Scan for the cell matching the given text and deliver its (x, y) coordinate at center. 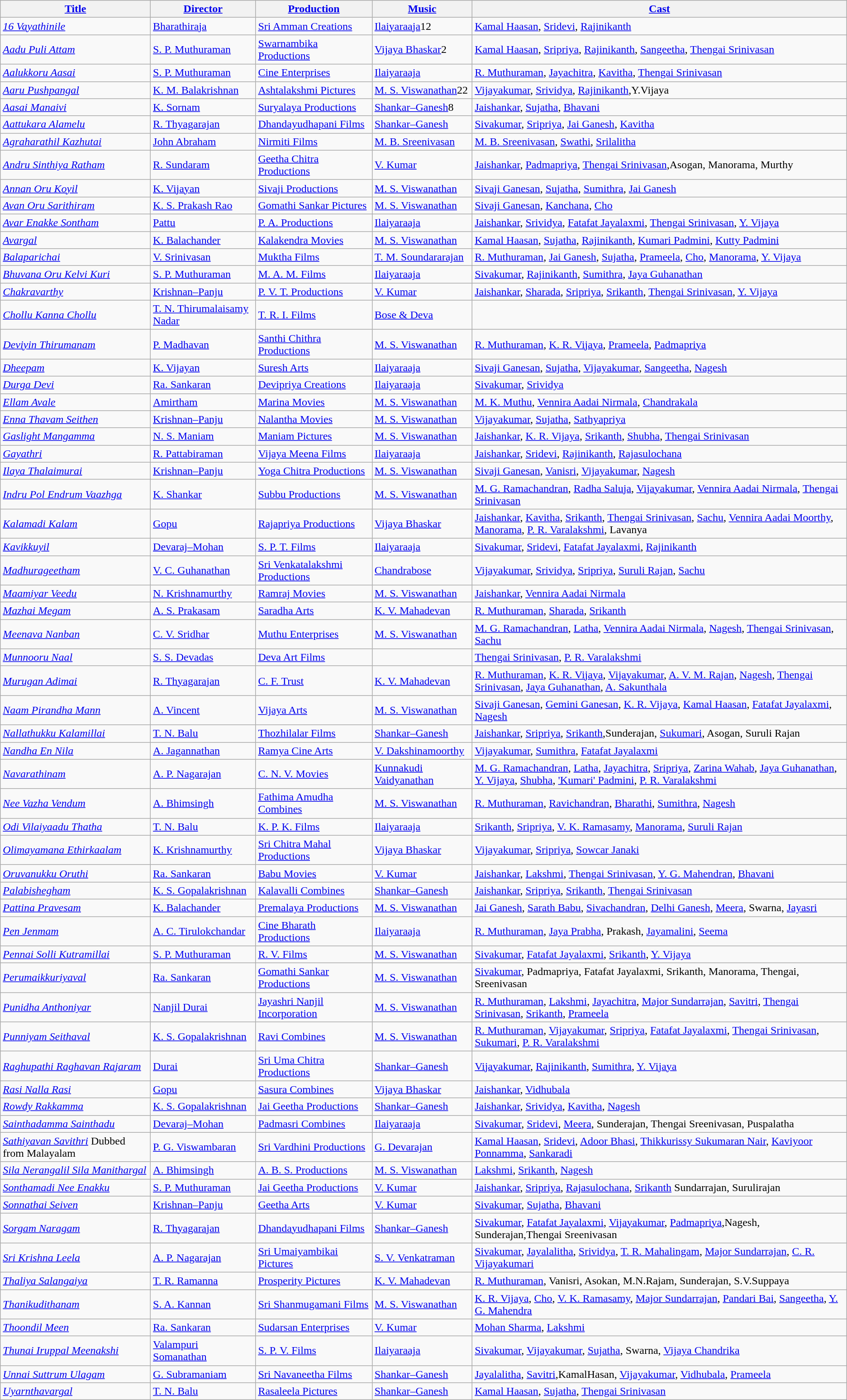
Bose & Deva (422, 315)
Jaishankar, Sharada, Sripriya, Srikanth, Thengai Srinivasan, Y. Vijaya (660, 292)
Sivaji Ganesan, Gemini Ganesan, K. R. Vijaya, Kamal Haasan, Fatafat Jayalaxmi, Nagesh (660, 710)
Sri Venkatalakshmi Productions (314, 570)
V. C. Guhanathan (203, 570)
Director (203, 9)
Kalavalli Combines (314, 890)
Bhuvana Oru Kelvi Kuri (76, 274)
N. Krishnamurthy (203, 594)
Sivakumar, Sridevi, Fatafat Jayalaxmi, Rajinikanth (660, 547)
M. B. Sreenivasan (422, 142)
Pattu (203, 222)
Sivakumar, Sripriya, Jai Ganesh, Kavitha (660, 124)
Sivakumar, Jayalalitha, Srividya, T. R. Mahalingam, Major Sundarrajan, C. R. Vijayakumari (660, 1257)
16 Vayathinile (76, 26)
Gayathri (76, 454)
Jaishankar, K. R. Vijaya, Srikanth, Shubha, Thengai Srinivasan (660, 436)
Aattukara Alamelu (76, 124)
Palabishegham (76, 890)
R. Pattabiraman (203, 454)
Sudarsan Enterprises (314, 1328)
Sivaji Productions (314, 188)
Punniyam Seithaval (76, 1036)
Title (76, 9)
P. V. T. Productions (314, 292)
R. Muthuraman, Jaya Prabha, Prakash, Jayamalini, Seema (660, 931)
Jayalalitha, Savitri,KamalHasan, Vijayakumar, Vidhubala, Prameela (660, 1374)
Ramraj Movies (314, 594)
Ellam Avale (76, 402)
Unnai Suttrum Ulagam (76, 1374)
P. Madhavan (203, 345)
Amirtham (203, 402)
Sasura Combines (314, 1089)
Uyarnthavargal (76, 1391)
S. P. V. Films (314, 1351)
M. K. Muthu, Vennira Aadai Nirmala, Chandrakala (660, 402)
Muktha Films (314, 257)
Aalukkoru Aasai (76, 73)
Sivaji Ganesan, Sujatha, Vijayakumar, Sangeetha, Nagesh (660, 368)
Suryalaya Productions (314, 107)
A. Jagannathan (203, 751)
Marina Movies (314, 402)
Sivakumar, Sujatha, Bhavani (660, 1205)
Vijaya Arts (314, 710)
Sivaji Ganesan, Kanchana, Cho (660, 205)
K. M. Balakrishnan (203, 90)
Sivakumar, Vijayakumar, Sujatha, Swarna, Vijaya Chandrika (660, 1351)
Ravi Combines (314, 1036)
A. S. Prakasam (203, 611)
Chandrabose (422, 570)
Balaparichai (76, 257)
Pattina Pravesam (76, 908)
Sri Shanmugamani Films (314, 1304)
Sri Umaiyambikai Pictures (314, 1257)
Sorgam Naragam (76, 1228)
Enna Thavam Seithen (76, 419)
R. Sundaram (203, 165)
G. Devarajan (422, 1147)
Sila Nerangalil Sila Manithargal (76, 1170)
Valampuri Somanathan (203, 1351)
Thengai Srinivasan, P. R. Varalakshmi (660, 657)
Avan Oru Sarithiram (76, 205)
Sivakumar, Srividya (660, 385)
Kunnakudi Vaidyanathan (422, 774)
Sri Navaneetha Films (314, 1374)
K. R. Vijaya, Cho, V. K. Ramasamy, Major Sundarrajan, Pandari Bai, Sangeetha, Y. G. Mahendra (660, 1304)
Sivakumar, Padmapriya, Fatafat Jayalaxmi, Srikanth, Manorama, Thengai, Sreenivasan (660, 978)
Jaishankar, Sripriya, Srikanth,Sunderajan, Sukumari, Asogan, Suruli Rajan (660, 733)
Durai (203, 1066)
A. Vincent (203, 710)
S. S. Devadas (203, 657)
Sainthadamma Sainthadu (76, 1124)
M. S. Viswanathan22 (422, 90)
Kamal Haasan, Sridevi, Adoor Bhasi, Thikkurissy Sukumaran Nair, Kaviyoor Ponnamma, Sankaradi (660, 1147)
R. Muthuraman, K. R. Vijaya, Prameela, Padmapriya (660, 345)
S. V. Venkatraman (422, 1257)
R. Muthuraman, K. R. Vijaya, Vijayakumar, A. V. M. Rajan, Nagesh, Thengai Srinivasan, Jaya Guhanathan, A. Sakunthala (660, 681)
Srikanth, Sripriya, V. K. Ramasamy, Manorama, Suruli Rajan (660, 827)
R. Muthuraman, Vijayakumar, Sripriya, Fatafat Jayalaxmi, Thengai Srinivasan, Sukumari, P. R. Varalakshmi (660, 1036)
Premalaya Productions (314, 908)
K. Krishnamurthy (203, 850)
M. G. Ramachandran, Latha, Vennira Aadai Nirmala, Nagesh, Thengai Srinivasan, Sachu (660, 634)
Thozhilalar Films (314, 733)
Jaishankar, Vidhubala (660, 1089)
Sivakumar, Fatafat Jayalaxmi, Srikanth, Y. Vijaya (660, 955)
P. G. Viswambaran (203, 1147)
Rajapriya Productions (314, 524)
Munnooru Naal (76, 657)
Geetha Arts (314, 1205)
Kalamadi Kalam (76, 524)
Saradha Arts (314, 611)
Sri Uma Chitra Productions (314, 1066)
Chollu Kanna Chollu (76, 315)
Gomathi Sankar Pictures (314, 205)
Jaishankar, Vennira Aadai Nirmala (660, 594)
Cine Enterprises (314, 73)
Sivakumar, Fatafat Jayalaxmi, Vijayakumar, Padmapriya,Nagesh, Sunderajan,Thengai Sreenivasan (660, 1228)
C. F. Trust (314, 681)
Suresh Arts (314, 368)
Deviyin Thirumanam (76, 345)
Jaishankar, Srividya, Fatafat Jayalaxmi, Thengai Srinivasan, Y. Vijaya (660, 222)
N. S. Maniam (203, 436)
P. A. Productions (314, 222)
Kamal Haasan, Sujatha, Thengai Srinivasan (660, 1391)
Sivaji Ganesan, Sujatha, Sumithra, Jai Ganesh (660, 188)
Vijayakumar, Rajinikanth, Sumithra, Y. Vijaya (660, 1066)
Cine Bharath Productions (314, 931)
Subbu Productions (314, 494)
Ashtalakshmi Pictures (314, 90)
Sri Krishna Leela (76, 1257)
A. B. S. Productions (314, 1170)
R. V. Films (314, 955)
Sivakumar, Rajinikanth, Sumithra, Jaya Guhanathan (660, 274)
Kamal Haasan, Sridevi, Rajinikanth (660, 26)
Oruvanukku Oruthi (76, 873)
Kamal Haasan, Sripriya, Rajinikanth, Sangeetha, Thengai Srinivasan (660, 50)
Swarnambika Productions (314, 50)
M. A. M. Films (314, 274)
M. B. Sreenivasan, Swathi, Srilalitha (660, 142)
C. V. Sridhar (203, 634)
Olimayamana Ethirkaalam (76, 850)
Vijayakumar, Sujatha, Sathyapriya (660, 419)
Deva Art Films (314, 657)
Fathima Amudha Combines (314, 803)
Nalantha Movies (314, 419)
Navarathinam (76, 774)
Kalakendra Movies (314, 240)
Jaishankar, Sridevi, Rajinikanth, Rajasulochana (660, 454)
Annan Oru Koyil (76, 188)
Kamal Haasan, Sujatha, Rajinikanth, Kumari Padmini, Kutty Padmini (660, 240)
K. S. Prakash Rao (203, 205)
Nee Vazha Vendum (76, 803)
T. N. Thirumalaisamy Nadar (203, 315)
Rasaleela Pictures (314, 1391)
Pen Jenmam (76, 931)
Murugan Adimai (76, 681)
Andru Sinthiya Ratham (76, 165)
Bharathiraja (203, 26)
Maniam Pictures (314, 436)
V. Srinivasan (203, 257)
Sivaji Ganesan, Vanisri, Vijayakumar, Nagesh (660, 471)
Yoga Chitra Productions (314, 471)
Rasi Nalla Rasi (76, 1089)
Jaishankar, Srividya, Kavitha, Nagesh (660, 1107)
Dheepam (76, 368)
Padmasri Combines (314, 1124)
Santhi Chithra Productions (314, 345)
John Abraham (203, 142)
M. G. Ramachandran, Radha Saluja, Vijayakumar, Vennira Aadai Nirmala, Thengai Srinivasan (660, 494)
Sonthamadi Nee Enakku (76, 1187)
M. G. Ramachandran, Latha, Jayachitra, Sripriya, Zarina Wahab, Jaya Guhanathan, Y. Vijaya, Shubha, 'Kumari' Padmini, P. R. Varalakshmi (660, 774)
Aadu Puli Attam (76, 50)
Gomathi Sankar Productions (314, 978)
K. P. K. Films (314, 827)
Naam Pirandha Mann (76, 710)
Sonnathai Seiven (76, 1205)
Thunai Iruppal Meenakshi (76, 1351)
Jaishankar, Padmapriya, Thengai Srinivasan,Asogan, Manorama, Murthy (660, 165)
R. Muthuraman, Lakshmi, Jayachitra, Major Sundarrajan, Savitri, Thengai Srinivasan, Srikanth, Prameela (660, 1007)
Mazhai Megam (76, 611)
T. R. I. Films (314, 315)
Raghupathi Raghavan Rajaram (76, 1066)
Devipriya Creations (314, 385)
Perumaikkuriyaval (76, 978)
Sathiyavan Savithri Dubbed from Malayalam (76, 1147)
Avar Enakke Sontham (76, 222)
Madhurageetham (76, 570)
Geetha Chitra Productions (314, 165)
Vijayakumar, Sumithra, Fatafat Jayalaxmi (660, 751)
Nanjil Durai (203, 1007)
Nallathukku Kalamillai (76, 733)
Meenava Nanban (76, 634)
Vijayakumar, Srividya, Sripriya, Suruli Rajan, Sachu (660, 570)
R. Muthuraman, Jayachitra, Kavitha, Thengai Srinivasan (660, 73)
K. Shankar (203, 494)
Pennai Solli Kutramillai (76, 955)
Ilaiyaraaja12 (422, 26)
Avargal (76, 240)
V. Dakshinamoorthy (422, 751)
Thoondil Meen (76, 1328)
Prosperity Pictures (314, 1281)
Music (422, 9)
Sri Vardhini Productions (314, 1147)
Punidha Anthoniyar (76, 1007)
Indru Pol Endrum Vaazhga (76, 494)
R. Muthuraman, Jai Ganesh, Sujatha, Prameela, Cho, Manorama, Y. Vijaya (660, 257)
Jaishankar, Sripriya, Srikanth, Thengai Srinivasan (660, 890)
A. C. Tirulokchandar (203, 931)
G. Subramaniam (203, 1374)
Kavikkuyil (76, 547)
Jaishankar, Sripriya, Rajasulochana, Srikanth Sundarrajan, Surulirajan (660, 1187)
Sri Chitra Mahal Productions (314, 850)
Lakshmi, Srikanth, Nagesh (660, 1170)
R. Muthuraman, Ravichandran, Bharathi, Sumithra, Nagesh (660, 803)
Production (314, 9)
S. A. Kannan (203, 1304)
Gaslight Mangamma (76, 436)
Vijaya Meena Films (314, 454)
Sri Amman Creations (314, 26)
S. P. T. Films (314, 547)
T. M. Soundararajan (422, 257)
Aasai Manaivi (76, 107)
Ilaya Thalaimurai (76, 471)
Jai Ganesh, Sarath Babu, Sivachandran, Delhi Ganesh, Meera, Swarna, Jayasri (660, 908)
Vijayakumar, Srividya, Rajinikanth,Y.Vijaya (660, 90)
C. N. V. Movies (314, 774)
Chakravarthy (76, 292)
Durga Devi (76, 385)
Nandha En Nila (76, 751)
Muthu Enterprises (314, 634)
Thanikudithanam (76, 1304)
Jaishankar, Lakshmi, Thengai Srinivasan, Y. G. Mahendran, Bhavani (660, 873)
Vijayakumar, Sripriya, Sowcar Janaki (660, 850)
Mohan Sharma, Lakshmi (660, 1328)
T. R. Ramanna (203, 1281)
Rowdy Rakkamma (76, 1107)
R. Muthuraman, Vanisri, Asokan, M.N.Rajam, Sunderajan, S.V.Suppaya (660, 1281)
Nirmiti Films (314, 142)
Sivakumar, Sridevi, Meera, Sunderajan, Thengai Sreenivasan, Puspalatha (660, 1124)
K. Sornam (203, 107)
Ramya Cine Arts (314, 751)
R. Muthuraman, Sharada, Srikanth (660, 611)
Agraharathil Kazhutai (76, 142)
Thaliya Salangaiya (76, 1281)
Jaishankar, Kavitha, Srikanth, Thengai Srinivasan, Sachu, Vennira Aadai Moorthy, Manorama, P. R. Varalakshmi, Lavanya (660, 524)
Shankar–Ganesh8 (422, 107)
Vijaya Bhaskar2 (422, 50)
Aaru Pushpangal (76, 90)
Babu Movies (314, 873)
Jaishankar, Sujatha, Bhavani (660, 107)
Odi Vilaiyaadu Thatha (76, 827)
Maamiyar Veedu (76, 594)
Cast (660, 9)
Jayashri Nanjil Incorporation (314, 1007)
